Find where the given text appears and provide that cell's center as [X, Y] coordinate. 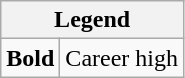
Legend [92, 20]
Bold [30, 58]
Career high [122, 58]
